For the text-containing cell, return its midpoint in [X, Y] coordinate format. 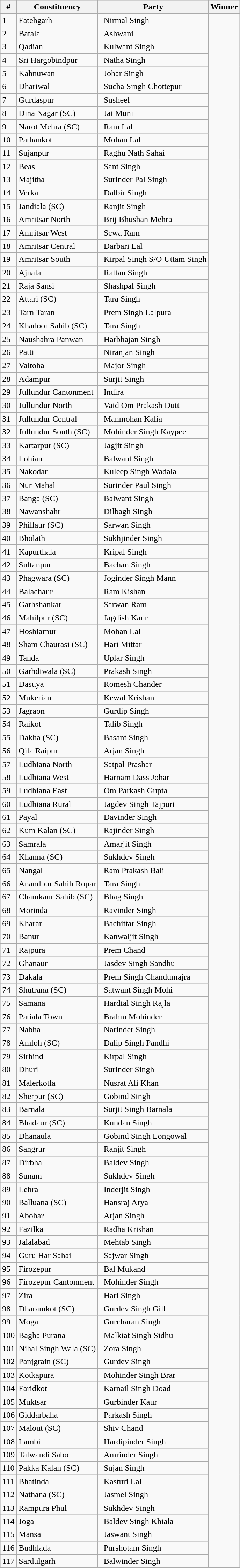
28 [8, 379]
Adampur [57, 379]
Manmohan Kalia [155, 419]
36 [8, 485]
Lambi [57, 1442]
32 [8, 432]
Sunam [57, 1176]
Sangrur [57, 1149]
Raikot [57, 724]
Gurcharan Singh [155, 1322]
38 [8, 512]
113 [8, 1508]
Sujanpur [57, 153]
Jaswant Singh [155, 1534]
Fatehgarh [57, 20]
Kulwant Singh [155, 47]
Indira [155, 392]
3 [8, 47]
21 [8, 286]
61 [8, 817]
Kewal Krishan [155, 698]
73 [8, 976]
Pathankot [57, 140]
Hoshiarpur [57, 631]
Valtoha [57, 365]
Gobind Singh Longowal [155, 1136]
Naushahra Panwan [57, 339]
Prem Chand [155, 950]
Batala [57, 34]
Dhanaula [57, 1136]
72 [8, 963]
Sultanpur [57, 565]
Sucha Singh Chottepur [155, 87]
Chamkaur Sahib (SC) [57, 897]
Beas [57, 166]
Faridkot [57, 1388]
26 [8, 352]
76 [8, 1017]
Mohinder Singh [155, 1282]
Balwinder Singh [155, 1561]
51 [8, 684]
Bal Mukand [155, 1269]
Jasmel Singh [155, 1495]
Darbari Lal [155, 246]
Dasuya [57, 684]
Hardipinder Singh [155, 1442]
Winner [224, 7]
Kirpal Singh S/O Uttam Singh [155, 259]
Harnam Dass Johar [155, 777]
Malout (SC) [57, 1428]
Om Parkash Gupta [155, 790]
Sant Singh [155, 166]
Nakodar [57, 472]
60 [8, 804]
18 [8, 246]
55 [8, 737]
50 [8, 671]
6 [8, 87]
Tanda [57, 658]
Samrala [57, 844]
Nawanshahr [57, 512]
54 [8, 724]
Khanna (SC) [57, 857]
98 [8, 1309]
105 [8, 1402]
Talib Singh [155, 724]
Sirhind [57, 1056]
Baldev Singh [155, 1162]
Major Singh [155, 365]
104 [8, 1388]
Johar Singh [155, 73]
69 [8, 923]
Fazilka [57, 1229]
Ajnala [57, 273]
Malerkotla [57, 1083]
Bagha Purana [57, 1335]
Nihal Singh Wala (SC) [57, 1348]
Phagwara (SC) [57, 578]
Nirmal Singh [155, 20]
Sukhjinder Singh [155, 538]
88 [8, 1176]
4 [8, 60]
Hansraj Arya [155, 1202]
Dalbir Singh [155, 193]
Rattan Singh [155, 273]
16 [8, 220]
Bhatinda [57, 1481]
10 [8, 140]
Sarwan Singh [155, 525]
Prem Singh Lalpura [155, 312]
Mohinder Singh Brar [155, 1375]
Hari Singh [155, 1295]
Sherpur (SC) [57, 1096]
Surjit Singh [155, 379]
Surinder Singh [155, 1070]
109 [8, 1455]
Gurdev Singh Gill [155, 1309]
86 [8, 1149]
Hari Mittar [155, 645]
Mohinder Singh Kaypee [155, 432]
117 [8, 1561]
Pakka Kalan (SC) [57, 1468]
57 [8, 764]
Dharamkot (SC) [57, 1309]
103 [8, 1375]
Shutrana (SC) [57, 990]
Jai Muni [155, 113]
63 [8, 844]
Guru Har Sahai [57, 1256]
Purshotam Singh [155, 1548]
84 [8, 1123]
Kapurthala [57, 551]
67 [8, 897]
47 [8, 631]
Shashpal Singh [155, 286]
Panjgrain (SC) [57, 1362]
Patti [57, 352]
44 [8, 592]
Basant Singh [155, 737]
Jullundur North [57, 406]
99 [8, 1322]
8 [8, 113]
Amritsar North [57, 220]
Ram Kishan [155, 592]
34 [8, 459]
115 [8, 1534]
11 [8, 153]
Inderjit Singh [155, 1189]
Mukerian [57, 698]
Davinder Singh [155, 817]
Verka [57, 193]
Kundan Singh [155, 1123]
Bholath [57, 538]
Talwandi Sabo [57, 1455]
90 [8, 1202]
Dhuri [57, 1070]
Dilbagh Singh [155, 512]
24 [8, 326]
45 [8, 605]
Qila Raipur [57, 751]
Bhadaur (SC) [57, 1123]
12 [8, 166]
68 [8, 910]
13 [8, 180]
43 [8, 578]
Sajwar Singh [155, 1256]
65 [8, 870]
1 [8, 20]
114 [8, 1521]
Satwant Singh Mohi [155, 990]
14 [8, 193]
Ram Lal [155, 126]
Mansa [57, 1534]
77 [8, 1030]
Barnala [57, 1109]
112 [8, 1495]
Party [153, 7]
Ludhiana West [57, 777]
Patiala Town [57, 1017]
Lehra [57, 1189]
Jagjit Singh [155, 445]
Satpal Prashar [155, 764]
Jalalabad [57, 1242]
83 [8, 1109]
Tarn Taran [57, 312]
Dina Nagar (SC) [57, 113]
Surinder Paul Singh [155, 485]
66 [8, 884]
Karnail Singh Doad [155, 1388]
Payal [57, 817]
Surjit Singh Barnala [155, 1109]
23 [8, 312]
96 [8, 1282]
Prakash Singh [155, 671]
Uplar Singh [155, 658]
5 [8, 73]
2 [8, 34]
Bachan Singh [155, 565]
Budhlada [57, 1548]
Ludhiana Rural [57, 804]
27 [8, 365]
Ghanaur [57, 963]
Niranjan Singh [155, 352]
30 [8, 406]
53 [8, 711]
Gurdip Singh [155, 711]
# [8, 7]
33 [8, 445]
42 [8, 565]
Raghu Nath Sahai [155, 153]
Brahm Mohinder [155, 1017]
Jagdev Singh Tajpuri [155, 804]
Amritsar Central [57, 246]
Giddarbaha [57, 1415]
Sardulgarh [57, 1561]
62 [8, 831]
56 [8, 751]
Zira [57, 1295]
22 [8, 299]
29 [8, 392]
Bachittar Singh [155, 923]
Kahnuwan [57, 73]
Narinder Singh [155, 1030]
Amarjit Singh [155, 844]
Banur [57, 937]
Samana [57, 1003]
Majitha [57, 180]
Firozepur Cantonment [57, 1282]
97 [8, 1295]
108 [8, 1442]
Sarwan Ram [155, 605]
106 [8, 1415]
Rajinder Singh [155, 831]
Sri Hargobindpur [57, 60]
102 [8, 1362]
Ludhiana North [57, 764]
Balachaur [57, 592]
Amrinder Singh [155, 1455]
49 [8, 658]
Kasturi Lal [155, 1481]
Balluana (SC) [57, 1202]
Gurdaspur [57, 100]
Kripal Singh [155, 551]
94 [8, 1256]
Nur Mahal [57, 485]
Radha Krishan [155, 1229]
Gurbinder Kaur [155, 1402]
Jagraon [57, 711]
Parkash Singh [155, 1415]
Zora Singh [155, 1348]
Prem Singh Chandumajra [155, 976]
Firozepur [57, 1269]
Amritsar South [57, 259]
Dakha (SC) [57, 737]
Dalip Singh Pandhi [155, 1043]
Natha Singh [155, 60]
Morinda [57, 910]
Kirpal Singh [155, 1056]
Malkiat Singh Sidhu [155, 1335]
Abohar [57, 1216]
Amloh (SC) [57, 1043]
Ashwani [155, 34]
Nathana (SC) [57, 1495]
Jandiala (SC) [57, 206]
25 [8, 339]
93 [8, 1242]
Kum Kalan (SC) [57, 831]
Rampura Phul [57, 1508]
Gurdev Singh [155, 1362]
Amritsar West [57, 233]
37 [8, 498]
Dhariwal [57, 87]
87 [8, 1162]
Attari (SC) [57, 299]
Kanwaljit Singh [155, 937]
85 [8, 1136]
Vaid Om Prakash Dutt [155, 406]
78 [8, 1043]
Sujan Singh [155, 1468]
100 [8, 1335]
Jullundur South (SC) [57, 432]
Nangal [57, 870]
71 [8, 950]
Ravinder Singh [155, 910]
70 [8, 937]
Mehtab Singh [155, 1242]
39 [8, 525]
17 [8, 233]
Mahilpur (SC) [57, 618]
74 [8, 990]
Baldev Singh Khiala [155, 1521]
Constituency [57, 7]
Sewa Ram [155, 233]
Dakala [57, 976]
Garhdiwala (SC) [57, 671]
82 [8, 1096]
Garhshankar [57, 605]
Hardial Singh Rajla [155, 1003]
Ram Prakash Bali [155, 870]
Anandpur Sahib Ropar [57, 884]
Qadian [57, 47]
92 [8, 1229]
Romesh Chander [155, 684]
75 [8, 1003]
Rajpura [57, 950]
Jagdish Kaur [155, 618]
7 [8, 100]
31 [8, 419]
15 [8, 206]
Dirbha [57, 1162]
Jullundur Cantonment [57, 392]
79 [8, 1056]
Phillaur (SC) [57, 525]
Gobind Singh [155, 1096]
Moga [57, 1322]
40 [8, 538]
48 [8, 645]
58 [8, 777]
Surinder Pal Singh [155, 180]
Ludhiana East [57, 790]
64 [8, 857]
116 [8, 1548]
Kharar [57, 923]
Narot Mehra (SC) [57, 126]
81 [8, 1083]
Harbhajan Singh [155, 339]
Jasdev Singh Sandhu [155, 963]
111 [8, 1481]
Shiv Chand [155, 1428]
Kartarpur (SC) [57, 445]
Banga (SC) [57, 498]
Susheel [155, 100]
Raja Sansi [57, 286]
19 [8, 259]
89 [8, 1189]
Joginder Singh Mann [155, 578]
Nusrat Ali Khan [155, 1083]
Kuleep Singh Wadala [155, 472]
52 [8, 698]
20 [8, 273]
35 [8, 472]
Kotkapura [57, 1375]
Bhag Singh [155, 897]
Nabha [57, 1030]
Sham Chaurasi (SC) [57, 645]
95 [8, 1269]
Joga [57, 1521]
Lohian [57, 459]
107 [8, 1428]
9 [8, 126]
101 [8, 1348]
46 [8, 618]
41 [8, 551]
Khadoor Sahib (SC) [57, 326]
Muktsar [57, 1402]
Brij Bhushan Mehra [155, 220]
110 [8, 1468]
Jullundur Central [57, 419]
80 [8, 1070]
59 [8, 790]
91 [8, 1216]
